Pinpoint the cell where the given text exists, returning its (X, Y) midpoint coordinate. 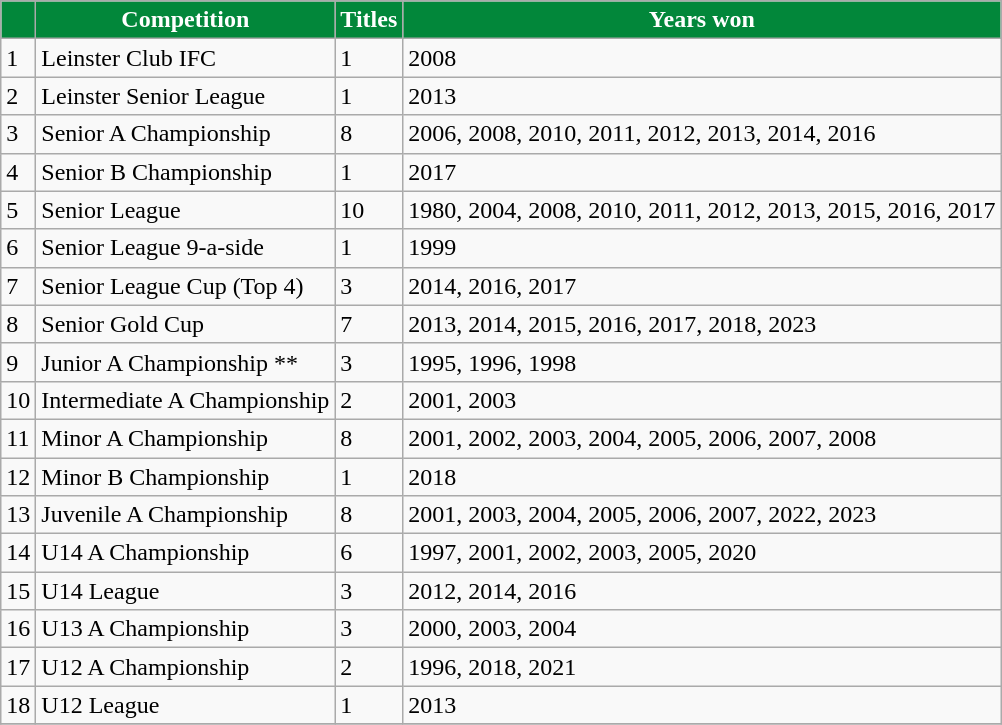
Juvenile A Championship (186, 515)
2012, 2014, 2016 (702, 591)
Senior League Cup (Top 4) (186, 286)
2001, 2003, 2004, 2005, 2006, 2007, 2022, 2023 (702, 515)
14 (18, 553)
Senior League (186, 210)
2006, 2008, 2010, 2011, 2012, 2013, 2014, 2016 (702, 134)
U12 A Championship (186, 667)
1997, 2001, 2002, 2003, 2005, 2020 (702, 553)
2008 (702, 58)
9 (18, 362)
2013, 2014, 2015, 2016, 2017, 2018, 2023 (702, 324)
2001, 2002, 2003, 2004, 2005, 2006, 2007, 2008 (702, 438)
5 (18, 210)
Junior A Championship ** (186, 362)
Years won (702, 20)
15 (18, 591)
18 (18, 705)
16 (18, 629)
U13 A Championship (186, 629)
Senior A Championship (186, 134)
12 (18, 477)
Leinster Senior League (186, 96)
11 (18, 438)
2018 (702, 477)
2000, 2003, 2004 (702, 629)
2014, 2016, 2017 (702, 286)
17 (18, 667)
U12 League (186, 705)
Intermediate A Championship (186, 400)
Titles (369, 20)
13 (18, 515)
2001, 2003 (702, 400)
Leinster Club IFC (186, 58)
1996, 2018, 2021 (702, 667)
Senior Gold Cup (186, 324)
Senior League 9-a-side (186, 248)
Senior B Championship (186, 172)
U14 A Championship (186, 553)
1995, 1996, 1998 (702, 362)
1980, 2004, 2008, 2010, 2011, 2012, 2013, 2015, 2016, 2017 (702, 210)
Minor B Championship (186, 477)
U14 League (186, 591)
4 (18, 172)
Competition (186, 20)
1999 (702, 248)
2017 (702, 172)
Minor A Championship (186, 438)
